Provide the (X, Y) coordinate of the cell's center where the given text is located.  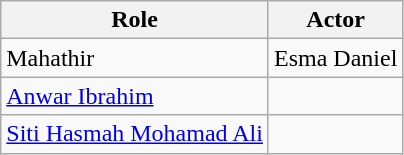
Actor (335, 20)
Anwar Ibrahim (135, 96)
Siti Hasmah Mohamad Ali (135, 134)
Role (135, 20)
Mahathir (135, 58)
Esma Daniel (335, 58)
